Capture the cell that displays the provided text and extract its (X, Y) central coordinate. 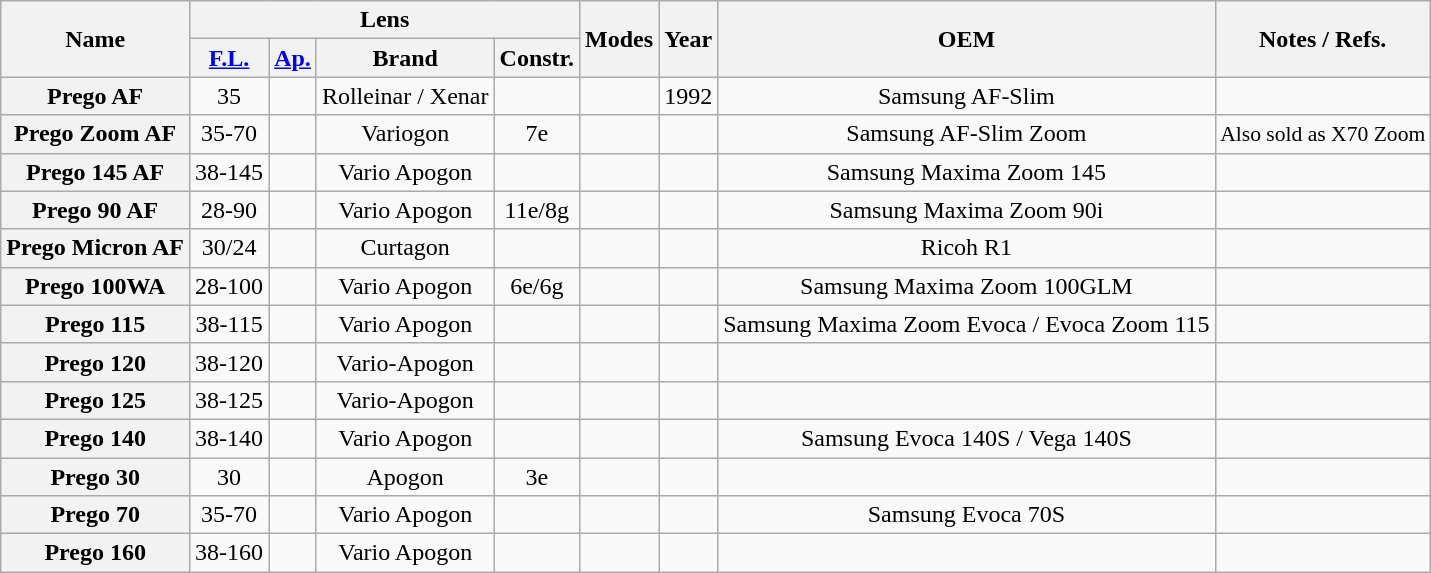
38-115 (230, 324)
1992 (688, 96)
Samsung Maxima Zoom 145 (966, 172)
Notes / Refs. (1322, 39)
Samsung Maxima Zoom 100GLM (966, 286)
28-90 (230, 210)
38-145 (230, 172)
Prego AF (96, 96)
Prego Zoom AF (96, 134)
Ricoh R1 (966, 248)
Name (96, 39)
Prego 70 (96, 515)
Ap. (293, 58)
F.L. (230, 58)
Prego Micron AF (96, 248)
OEM (966, 39)
Constr. (537, 58)
Variogon (405, 134)
Lens (385, 20)
Prego 90 AF (96, 210)
Curtagon (405, 248)
Rolleinar / Xenar (405, 96)
Samsung Evoca 140S / Vega 140S (966, 438)
Samsung Maxima Zoom 90i (966, 210)
11e/8g (537, 210)
38-160 (230, 553)
35 (230, 96)
38-140 (230, 438)
Prego 115 (96, 324)
Also sold as X70 Zoom (1322, 134)
Year (688, 39)
6e/6g (537, 286)
Apogon (405, 477)
30 (230, 477)
Modes (620, 39)
Samsung Evoca 70S (966, 515)
38-125 (230, 400)
Prego 140 (96, 438)
Prego 30 (96, 477)
Samsung Maxima Zoom Evoca / Evoca Zoom 115 (966, 324)
Prego 145 AF (96, 172)
3e (537, 477)
Prego 125 (96, 400)
30/24 (230, 248)
Brand (405, 58)
Samsung AF-Slim (966, 96)
Samsung AF-Slim Zoom (966, 134)
7e (537, 134)
Prego 120 (96, 362)
Prego 160 (96, 553)
28-100 (230, 286)
Prego 100WA (96, 286)
38-120 (230, 362)
